Extract the [x, y] coordinate from the center of the cell holding the provided text.  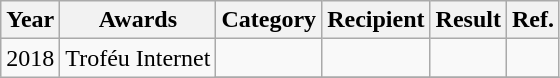
Result [468, 20]
Recipient [376, 20]
Ref. [532, 20]
Category [269, 20]
Troféu Internet [138, 58]
2018 [30, 58]
Awards [138, 20]
Year [30, 20]
